Search for the cell housing the specified text and yield its [X, Y] center coordinate. 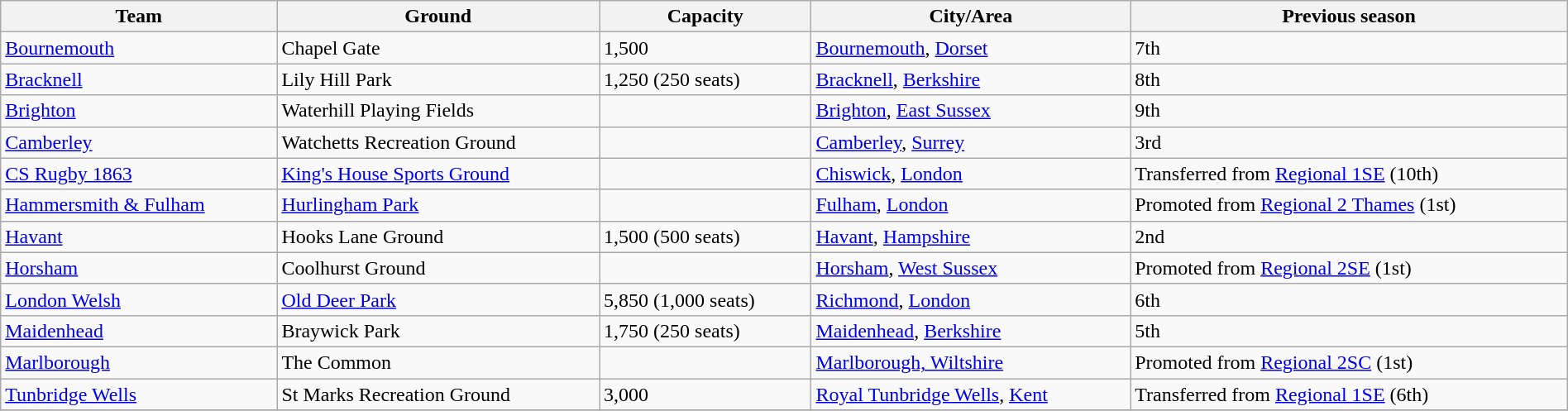
Hammersmith & Fulham [139, 205]
Havant [139, 237]
Braywick Park [438, 331]
7th [1350, 48]
Brighton [139, 111]
Maidenhead, Berkshire [971, 331]
9th [1350, 111]
Hurlingham Park [438, 205]
Havant, Hampshire [971, 237]
Waterhill Playing Fields [438, 111]
London Welsh [139, 299]
Brighton, East Sussex [971, 111]
King's House Sports Ground [438, 174]
Transferred from Regional 1SE (10th) [1350, 174]
3,000 [705, 394]
Bournemouth, Dorset [971, 48]
1,250 (250 seats) [705, 79]
1,500 (500 seats) [705, 237]
Promoted from Regional 2SC (1st) [1350, 362]
Richmond, London [971, 299]
6th [1350, 299]
Hooks Lane Ground [438, 237]
5th [1350, 331]
Team [139, 17]
Tunbridge Wells [139, 394]
Lily Hill Park [438, 79]
Horsham [139, 268]
Chapel Gate [438, 48]
2nd [1350, 237]
Ground [438, 17]
Previous season [1350, 17]
Horsham, West Sussex [971, 268]
Transferred from Regional 1SE (6th) [1350, 394]
CS Rugby 1863 [139, 174]
Fulham, London [971, 205]
Capacity [705, 17]
Maidenhead [139, 331]
The Common [438, 362]
Royal Tunbridge Wells, Kent [971, 394]
1,750 (250 seats) [705, 331]
Camberley, Surrey [971, 142]
Bracknell [139, 79]
Chiswick, London [971, 174]
Coolhurst Ground [438, 268]
Promoted from Regional 2 Thames (1st) [1350, 205]
Promoted from Regional 2SE (1st) [1350, 268]
St Marks Recreation Ground [438, 394]
Camberley [139, 142]
Bournemouth [139, 48]
8th [1350, 79]
Marlborough [139, 362]
1,500 [705, 48]
3rd [1350, 142]
Marlborough, Wiltshire [971, 362]
Watchetts Recreation Ground [438, 142]
5,850 (1,000 seats) [705, 299]
City/Area [971, 17]
Old Deer Park [438, 299]
Bracknell, Berkshire [971, 79]
